Extract the [x, y] coordinate from the center of the cell holding the provided text.  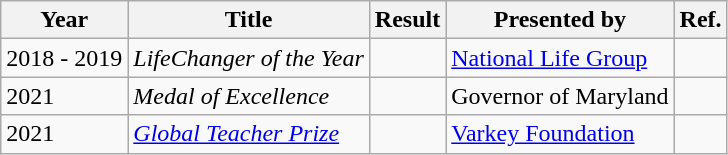
Medal of Excellence [249, 96]
Year [64, 20]
Ref. [700, 20]
LifeChanger of the Year [249, 58]
Global Teacher Prize [249, 134]
Presented by [560, 20]
Varkey Foundation [560, 134]
Title [249, 20]
Governor of Maryland [560, 96]
National Life Group [560, 58]
2018 - 2019 [64, 58]
Result [407, 20]
